Return [x, y] of the center of cell containing provided text 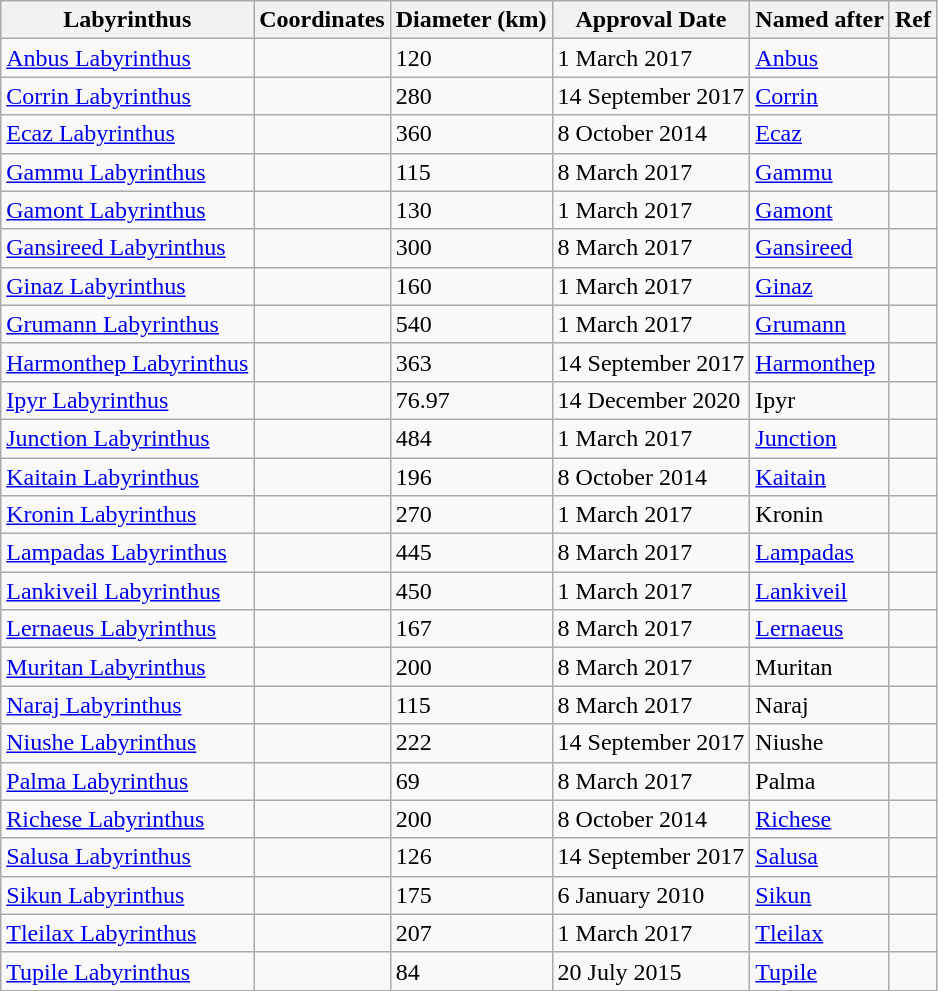
Junction Labyrinthus [128, 438]
14 December 2020 [651, 400]
Harmonthep Labyrinthus [128, 362]
160 [471, 286]
Coordinates [322, 20]
Lernaeus [820, 629]
Tupile Labyrinthus [128, 971]
Kronin [820, 515]
Gamont [820, 210]
Ginaz [820, 286]
Palma Labyrinthus [128, 781]
Gamont Labyrinthus [128, 210]
Niushe [820, 743]
Richese [820, 819]
Corrin [820, 96]
Muritan Labyrinthus [128, 667]
540 [471, 324]
Ginaz Labyrinthus [128, 286]
Niushe Labyrinthus [128, 743]
Anbus Labyrinthus [128, 58]
76.97 [471, 400]
450 [471, 591]
Approval Date [651, 20]
120 [471, 58]
Lampadas [820, 553]
Tupile [820, 971]
Harmonthep [820, 362]
Salusa [820, 857]
Gansireed [820, 248]
280 [471, 96]
Richese Labyrinthus [128, 819]
84 [471, 971]
Grumann [820, 324]
Ipyr Labyrinthus [128, 400]
Grumann Labyrinthus [128, 324]
Lernaeus Labyrinthus [128, 629]
Tleilax [820, 933]
360 [471, 134]
Kronin Labyrinthus [128, 515]
270 [471, 515]
126 [471, 857]
Muritan [820, 667]
20 July 2015 [651, 971]
207 [471, 933]
130 [471, 210]
Named after [820, 20]
Labyrinthus [128, 20]
Ipyr [820, 400]
Kaitain Labyrinthus [128, 477]
Gammu [820, 172]
Sikun Labyrinthus [128, 895]
Sikun [820, 895]
363 [471, 362]
Junction [820, 438]
69 [471, 781]
300 [471, 248]
Kaitain [820, 477]
484 [471, 438]
196 [471, 477]
222 [471, 743]
175 [471, 895]
445 [471, 553]
Gansireed Labyrinthus [128, 248]
Ecaz Labyrinthus [128, 134]
Corrin Labyrinthus [128, 96]
Salusa Labyrinthus [128, 857]
Ref [912, 20]
Anbus [820, 58]
Naraj [820, 705]
6 January 2010 [651, 895]
Lampadas Labyrinthus [128, 553]
Diameter (km) [471, 20]
Palma [820, 781]
167 [471, 629]
Ecaz [820, 134]
Naraj Labyrinthus [128, 705]
Lankiveil Labyrinthus [128, 591]
Gammu Labyrinthus [128, 172]
Tleilax Labyrinthus [128, 933]
Lankiveil [820, 591]
